Find where the given text appears and provide that cell's center as [x, y] coordinate. 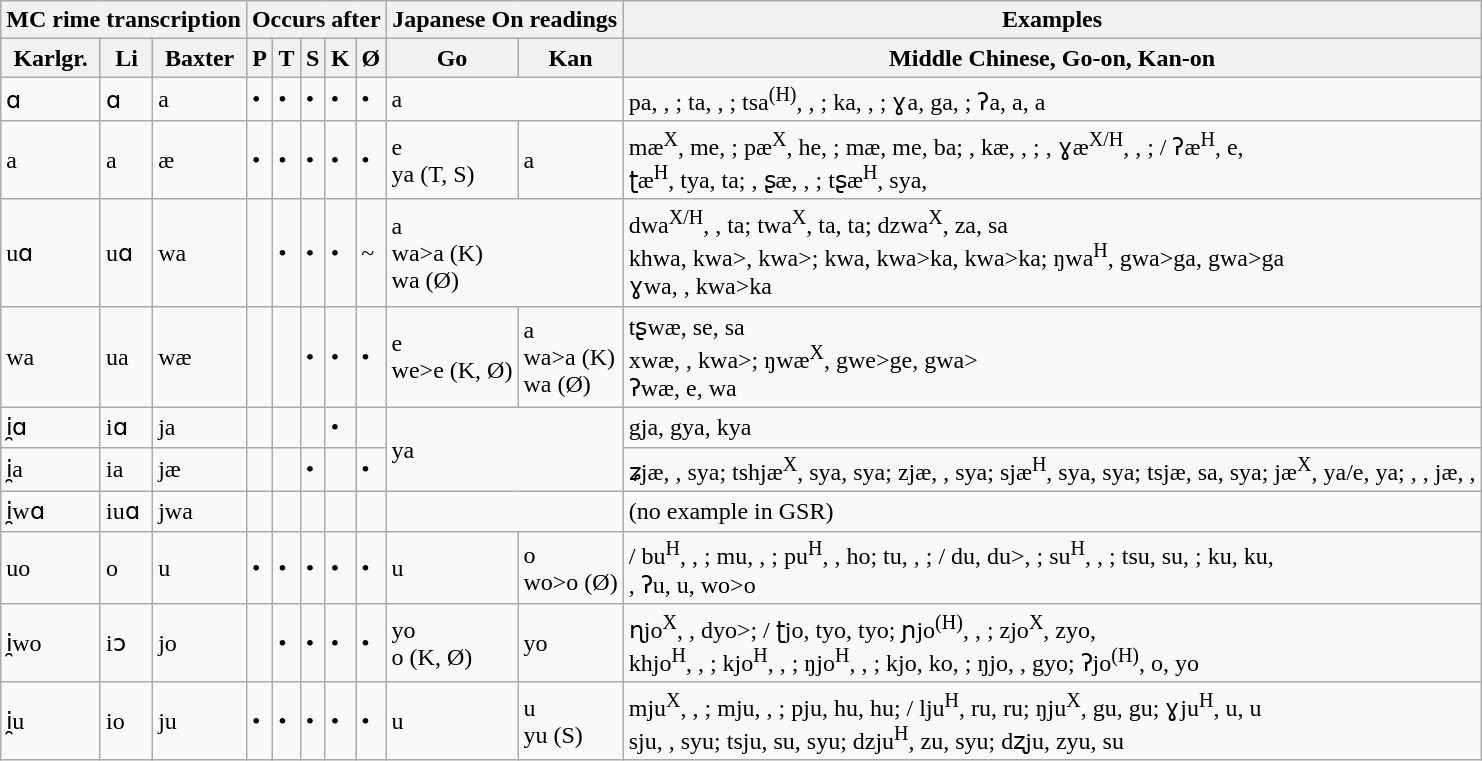
io [126, 721]
Ø [371, 58]
Japanese On readings [504, 20]
i̯ɑ [51, 428]
Middle Chinese, Go-on, Kan-on [1052, 58]
owo>o (Ø) [570, 568]
ja [200, 428]
ewe>e (K, Ø) [452, 357]
iɔ [126, 643]
i̯wɑ [51, 512]
i̯a [51, 470]
iuɑ [126, 512]
mjuX, , ; mju, , ; pju, hu, hu; / ljuH, ru, ru; ŋjuX, gu, gu; ɣjuH, u, u sju, , syu; tsju, su, syu; dzjuH, zu, syu; dʐju, zyu, su [1052, 721]
ju [200, 721]
eya (T, S) [452, 160]
ua [126, 357]
uyu (S) [570, 721]
uo [51, 568]
yo [570, 643]
ʑjæ, , sya; tshjæX, sya, sya; zjæ, , sya; sjæH, sya, sya; tsjæ, sa, sya; jæX, ya/e, ya; , , jæ, , [1052, 470]
i̯u [51, 721]
Occurs after [316, 20]
dwaX/H, , ta; twaX, ta, ta; dzwaX, za, sa khwa, kwa>, kwa>; kwa, kwa>ka, kwa>ka; ŋwaH, gwa>ga, gwa>ga ɣwa, , kwa>ka [1052, 252]
jæ [200, 470]
yoo (K, Ø) [452, 643]
æ [200, 160]
~ [371, 252]
K [340, 58]
ya [504, 450]
iɑ [126, 428]
Karlgr. [51, 58]
ɳjoX, , dyo>; / ʈjo, tyo, tyo; ɲjo(H), , ; zjoX, zyo, khjoH, , ; kjoH, , ; ŋjoH, , ; kjo, ko, ; ŋjo, , gyo; ʔjo(H), o, yo [1052, 643]
Go [452, 58]
i̯wo [51, 643]
/ buH, , ; mu, , ; puH, , ho; tu, , ; / du, du>, ; suH, , ; tsu, su, ; ku, ku, , ʔu, u, wo>o [1052, 568]
(no example in GSR) [1052, 512]
T [287, 58]
S [312, 58]
ia [126, 470]
Examples [1052, 20]
mæX, me, ; pæX, he, ; mæ, me, ba; , kæ, , ; , ɣæX/H, , ; / ʔæH, e, ʈæH, tya, ta; , ʂæ, , ; tʂæH, sya, [1052, 160]
o [126, 568]
MC rime transcription [124, 20]
gja, gya, kya [1052, 428]
Li [126, 58]
pa, , ; ta, , ; tsa(H), , ; ka, , ; ɣa, ga, ; ʔa, a, a [1052, 100]
wæ [200, 357]
tʂwæ, se, sa xwæ, , kwa>; ŋwæX, gwe>ge, gwa> ʔwæ, e, wa [1052, 357]
Baxter [200, 58]
Kan [570, 58]
P [259, 58]
jo [200, 643]
jwa [200, 512]
